Determine the [X, Y] coordinate at the center of the cell enclosing the given text.  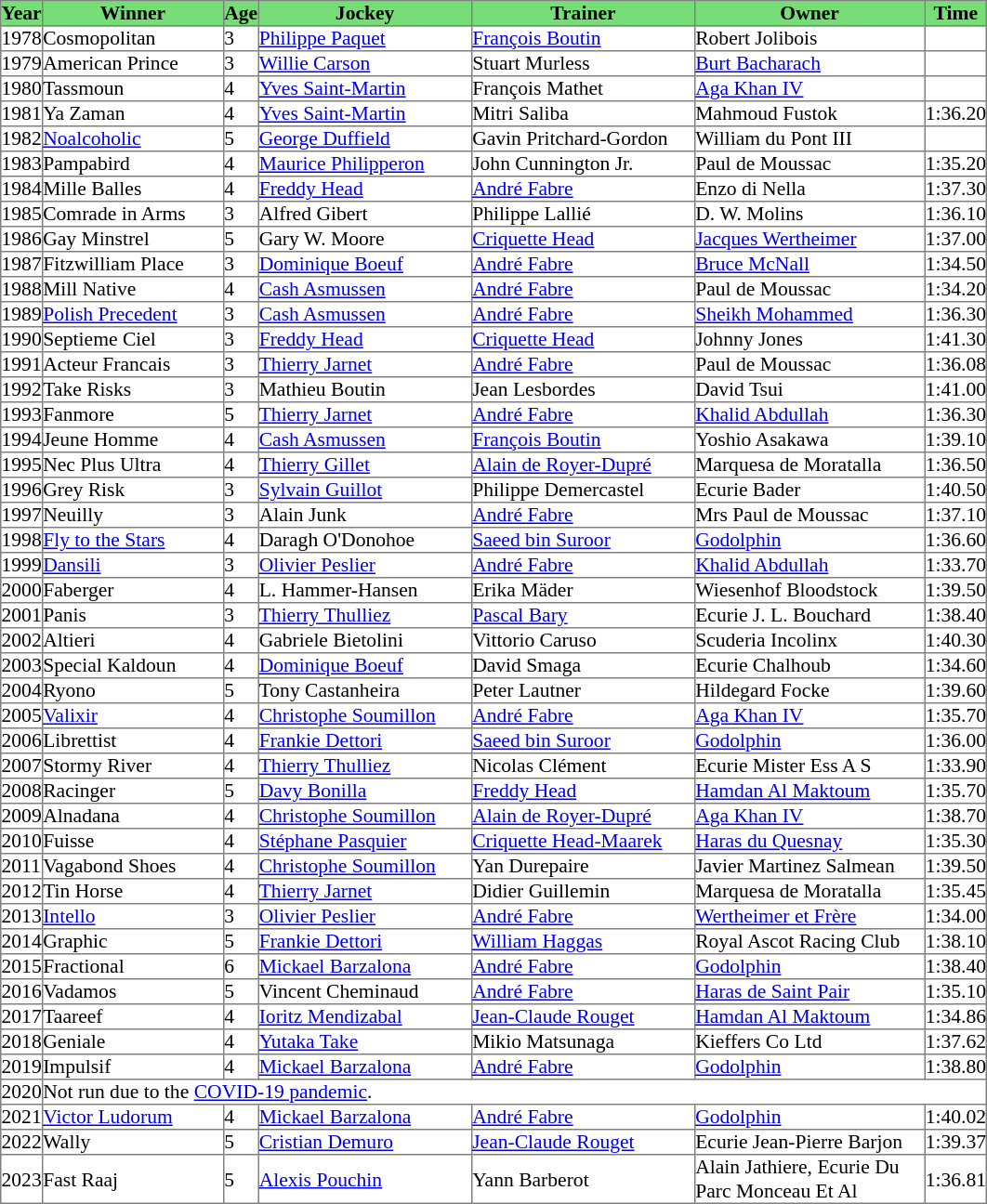
2012 [22, 892]
Gay Minstrel [132, 240]
Year [22, 13]
Thierry Gillet [365, 465]
1:35.45 [955, 892]
American Prince [132, 63]
Fanmore [132, 414]
2007 [22, 766]
Mrs Paul de Moussac [809, 515]
Enzo di Nella [809, 190]
2015 [22, 966]
1987 [22, 264]
Neuilly [132, 515]
Cosmopolitan [132, 39]
Valixir [132, 715]
Ya Zaman [132, 113]
Librettist [132, 741]
1:40.50 [955, 491]
John Cunnington Jr. [583, 164]
2019 [22, 1067]
Tin Horse [132, 892]
1:34.60 [955, 665]
Vittorio Caruso [583, 641]
2011 [22, 866]
2021 [22, 1117]
Jockey [365, 13]
Take Risks [132, 390]
François Mathet [583, 89]
1990 [22, 340]
Sylvain Guillot [365, 491]
Victor Ludorum [132, 1117]
Pascal Bary [583, 615]
Wertheimer et Frère [809, 916]
Dansili [132, 565]
Grey Risk [132, 491]
1994 [22, 440]
1:37.00 [955, 240]
Vagabond Shoes [132, 866]
2013 [22, 916]
Stuart Murless [583, 63]
Tassmoun [132, 89]
Taareef [132, 1016]
Mikio Matsunaga [583, 1042]
Fitzwilliam Place [132, 264]
1:34.00 [955, 916]
William du Pont III [809, 139]
1:37.62 [955, 1042]
1995 [22, 465]
Philippe Lallié [583, 214]
Philippe Demercastel [583, 491]
2000 [22, 591]
Ioritz Mendizabal [365, 1016]
Javier Martinez Salmean [809, 866]
1999 [22, 565]
Tony Castanheira [365, 691]
Owner [809, 13]
1998 [22, 541]
Fly to the Stars [132, 541]
1:41.00 [955, 390]
1:33.90 [955, 766]
Gabriele Bietolini [365, 641]
Fast Raaj [132, 1179]
Trainer [583, 13]
Ecurie Jean-Pierre Barjon [809, 1143]
Graphic [132, 942]
Mill Native [132, 290]
Criquette Head-Maarek [583, 842]
Mathieu Boutin [365, 390]
1:36.60 [955, 541]
Royal Ascot Racing Club [809, 942]
Septieme Ciel [132, 340]
William Haggas [583, 942]
1979 [22, 63]
David Tsui [809, 390]
Fractional [132, 966]
1:34.20 [955, 290]
1:36.20 [955, 113]
Burt Bacharach [809, 63]
Haras de Saint Pair [809, 992]
2004 [22, 691]
1:39.37 [955, 1143]
2014 [22, 942]
Ecurie J. L. Bouchard [809, 615]
Nicolas Clément [583, 766]
Peter Lautner [583, 691]
2023 [22, 1179]
Ecurie Chalhoub [809, 665]
1:36.08 [955, 364]
Cristian Demuro [365, 1143]
1986 [22, 240]
D. W. Molins [809, 214]
2001 [22, 615]
Alfred Gibert [365, 214]
Johnny Jones [809, 340]
1980 [22, 89]
2017 [22, 1016]
Special Kaldoun [132, 665]
Alain Junk [365, 515]
1993 [22, 414]
1:40.02 [955, 1117]
1997 [22, 515]
Alnadana [132, 816]
Panis [132, 615]
Time [955, 13]
Vadamos [132, 992]
1:38.70 [955, 816]
Jean Lesbordes [583, 390]
Polish Precedent [132, 314]
1991 [22, 364]
1984 [22, 190]
1992 [22, 390]
6 [240, 966]
Philippe Paquet [365, 39]
1988 [22, 290]
Gavin Pritchard-Gordon [583, 139]
Alexis Pouchin [365, 1179]
Stéphane Pasquier [365, 842]
1:34.86 [955, 1016]
2003 [22, 665]
Intello [132, 916]
1:36.50 [955, 465]
Mille Balles [132, 190]
1989 [22, 314]
Mitri Saliba [583, 113]
1:36.10 [955, 214]
1:37.30 [955, 190]
Ecurie Bader [809, 491]
George Duffield [365, 139]
Wally [132, 1143]
2016 [22, 992]
Impulsif [132, 1067]
1:35.10 [955, 992]
1:38.80 [955, 1067]
L. Hammer-Hansen [365, 591]
1:38.10 [955, 942]
Yutaka Take [365, 1042]
Faberger [132, 591]
Gary W. Moore [365, 240]
Yann Barberot [583, 1179]
2005 [22, 715]
1996 [22, 491]
Fuisse [132, 842]
Didier Guillemin [583, 892]
1978 [22, 39]
Not run due to the COVID-19 pandemic. [514, 1093]
1982 [22, 139]
2020 [22, 1093]
Geniale [132, 1042]
1:36.00 [955, 741]
1:40.30 [955, 641]
Jacques Wertheimer [809, 240]
1:39.60 [955, 691]
2002 [22, 641]
Jeune Homme [132, 440]
Ecurie Mister Ess A S [809, 766]
2018 [22, 1042]
1:35.30 [955, 842]
Stormy River [132, 766]
David Smaga [583, 665]
Erika Mäder [583, 591]
1981 [22, 113]
Robert Jolibois [809, 39]
1:41.30 [955, 340]
Acteur Francais [132, 364]
Age [240, 13]
2006 [22, 741]
1:36.81 [955, 1179]
1985 [22, 214]
Altieri [132, 641]
1:35.20 [955, 164]
1:34.50 [955, 264]
2010 [22, 842]
2009 [22, 816]
Vincent Cheminaud [365, 992]
Maurice Philipperon [365, 164]
2008 [22, 792]
Comrade in Arms [132, 214]
Yan Durepaire [583, 866]
Davy Bonilla [365, 792]
Winner [132, 13]
Hildegard Focke [809, 691]
Noalcoholic [132, 139]
Daragh O'Donohoe [365, 541]
Pampabird [132, 164]
Haras du Quesnay [809, 842]
Willie Carson [365, 63]
Scuderia Incolinx [809, 641]
Yoshio Asakawa [809, 440]
Bruce McNall [809, 264]
1:33.70 [955, 565]
Nec Plus Ultra [132, 465]
Kieffers Co Ltd [809, 1042]
1983 [22, 164]
Alain Jathiere, Ecurie Du Parc Monceau Et Al [809, 1179]
2022 [22, 1143]
Mahmoud Fustok [809, 113]
Wiesenhof Bloodstock [809, 591]
Ryono [132, 691]
1:39.10 [955, 440]
1:37.10 [955, 515]
Racinger [132, 792]
Sheikh Mohammed [809, 314]
